From the cell containing the given text, extract its center point as (x, y) coordinate. 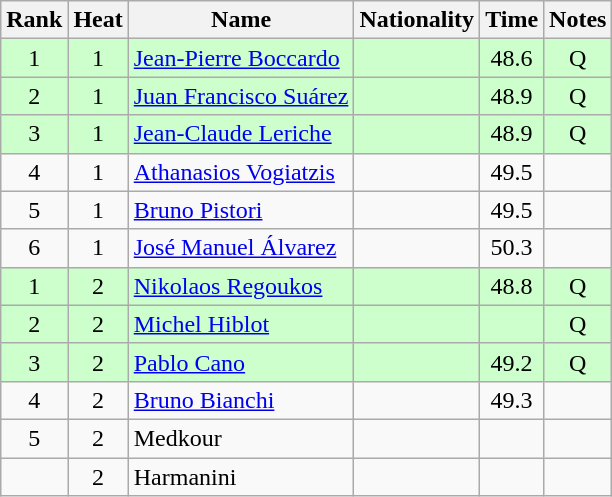
Bruno Pistori (241, 210)
6 (34, 248)
49.2 (512, 362)
Jean-Claude Leriche (241, 134)
Rank (34, 20)
Michel Hiblot (241, 324)
Notes (578, 20)
Nationality (417, 20)
Time (512, 20)
Name (241, 20)
Juan Francisco Suárez (241, 96)
Harmanini (241, 477)
Medkour (241, 438)
José Manuel Álvarez (241, 248)
Jean-Pierre Boccardo (241, 58)
Pablo Cano (241, 362)
Bruno Bianchi (241, 400)
Nikolaos Regoukos (241, 286)
Heat (98, 20)
50.3 (512, 248)
48.8 (512, 286)
49.3 (512, 400)
Athanasios Vogiatzis (241, 172)
48.6 (512, 58)
